Locate the cell with the specified text and output its (X, Y) center coordinate. 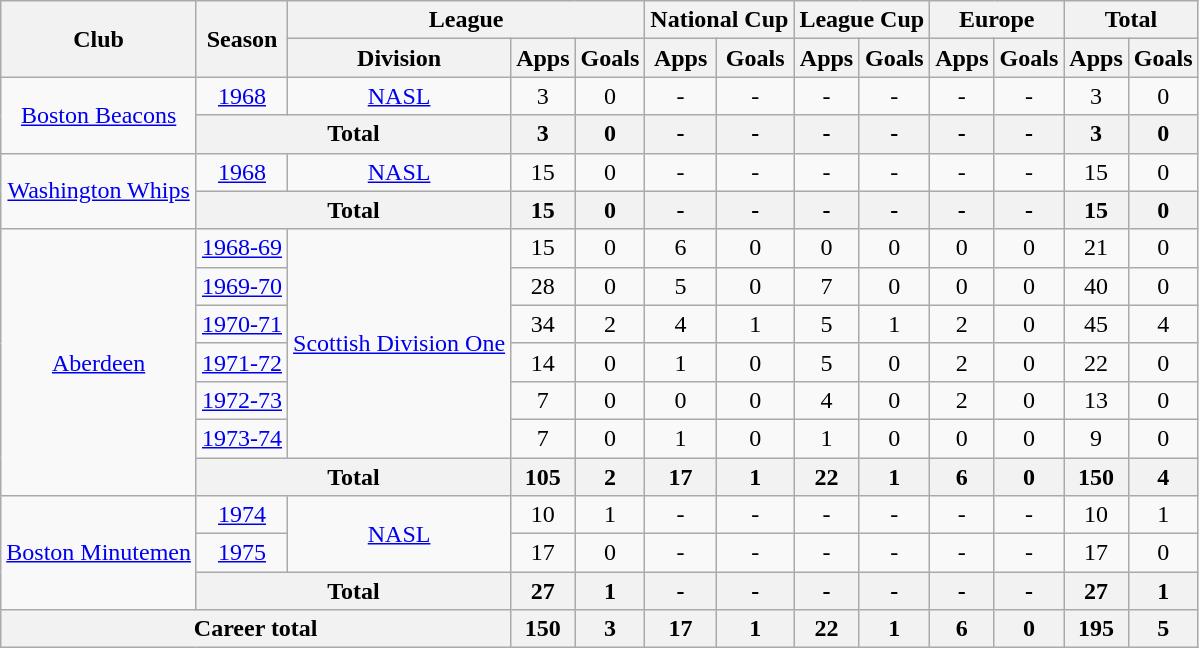
1972-73 (242, 400)
Club (99, 39)
League Cup (862, 20)
Europe (997, 20)
45 (1096, 324)
Career total (256, 629)
1975 (242, 553)
34 (543, 324)
1969-70 (242, 286)
Aberdeen (99, 362)
1973-74 (242, 438)
League (466, 20)
13 (1096, 400)
14 (543, 362)
28 (543, 286)
Washington Whips (99, 191)
40 (1096, 286)
National Cup (720, 20)
Division (400, 58)
1974 (242, 515)
Boston Beacons (99, 115)
1970-71 (242, 324)
9 (1096, 438)
105 (543, 477)
21 (1096, 248)
1968-69 (242, 248)
Season (242, 39)
1971-72 (242, 362)
Boston Minutemen (99, 553)
Scottish Division One (400, 343)
195 (1096, 629)
